Return [x, y] of the center of cell containing provided text 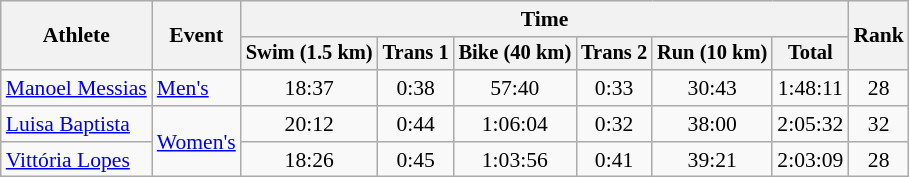
Athlete [76, 36]
57:40 [516, 88]
38:00 [712, 124]
Total [810, 54]
1:48:11 [810, 88]
Event [196, 36]
Manoel Messias [76, 88]
Swim (1.5 km) [310, 54]
Trans 2 [614, 54]
Time [545, 19]
30:43 [712, 88]
0:32 [614, 124]
0:38 [416, 88]
0:44 [416, 124]
Bike (40 km) [516, 54]
20:12 [310, 124]
Rank [878, 36]
0:33 [614, 88]
Men's [196, 88]
28 [878, 88]
1:06:04 [516, 124]
32 [878, 124]
Run (10 km) [712, 54]
18:37 [310, 88]
Luisa Baptista [76, 124]
Women's [196, 142]
Trans 1 [416, 54]
2:05:32 [810, 124]
